Output the (X, Y) coordinate of the center of the cell containing the given text.  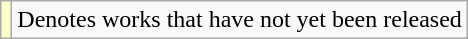
Denotes works that have not yet been released (240, 20)
